Capture the cell that displays the provided text and extract its (X, Y) central coordinate. 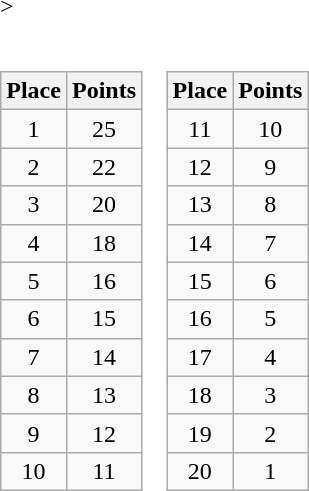
17 (200, 357)
25 (104, 129)
22 (104, 167)
19 (200, 433)
